Output the [x, y] coordinate of the center of the cell containing the given text.  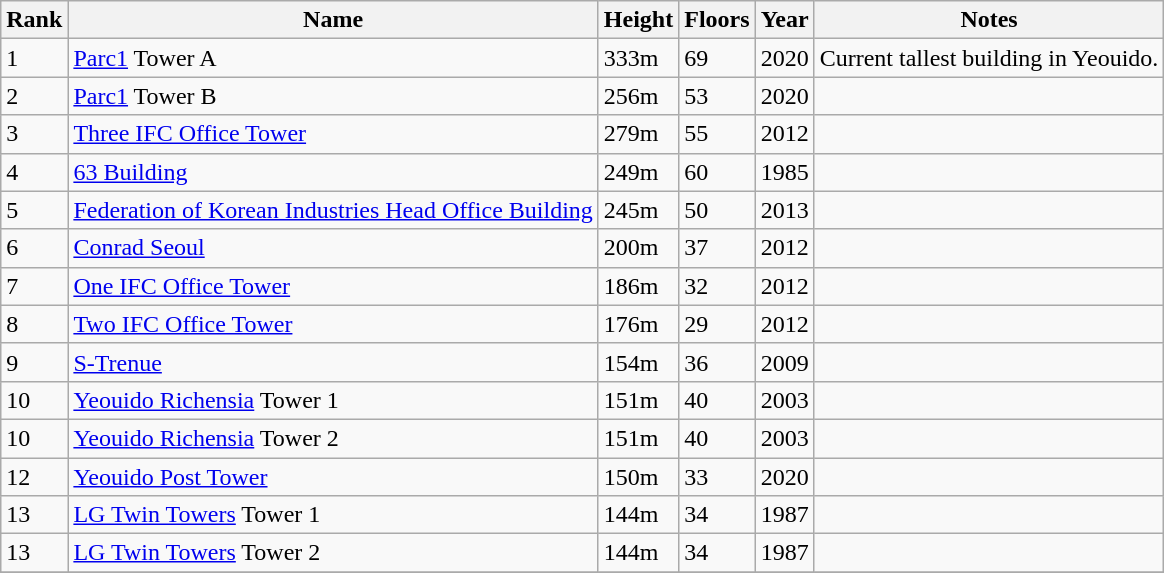
176m [638, 324]
Conrad Seoul [333, 248]
LG Twin Towers Tower 1 [333, 515]
50 [717, 210]
36 [717, 362]
Height [638, 20]
8 [34, 324]
32 [717, 286]
4 [34, 172]
186m [638, 286]
279m [638, 134]
200m [638, 248]
One IFC Office Tower [333, 286]
154m [638, 362]
6 [34, 248]
245m [638, 210]
Yeouido Richensia Tower 1 [333, 400]
150m [638, 477]
Name [333, 20]
256m [638, 96]
Rank [34, 20]
12 [34, 477]
29 [717, 324]
249m [638, 172]
Federation of Korean Industries Head Office Building [333, 210]
S-Trenue [333, 362]
9 [34, 362]
Two IFC Office Tower [333, 324]
LG Twin Towers Tower 2 [333, 553]
1985 [784, 172]
2013 [784, 210]
Yeouido Richensia Tower 2 [333, 438]
69 [717, 58]
55 [717, 134]
Floors [717, 20]
37 [717, 248]
53 [717, 96]
Year [784, 20]
5 [34, 210]
Parc1 Tower B [333, 96]
63 Building [333, 172]
1 [34, 58]
333m [638, 58]
Notes [989, 20]
2 [34, 96]
3 [34, 134]
Yeouido Post Tower [333, 477]
33 [717, 477]
60 [717, 172]
Three IFC Office Tower [333, 134]
Current tallest building in Yeouido. [989, 58]
7 [34, 286]
2009 [784, 362]
Parc1 Tower A [333, 58]
